Determine the [X, Y] coordinate at the center of the cell enclosing the given text.  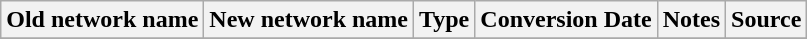
Source [766, 20]
Old network name [102, 20]
Conversion Date [566, 20]
New network name [309, 20]
Type [444, 20]
Notes [691, 20]
